Capture the cell that displays the provided text and extract its (x, y) central coordinate. 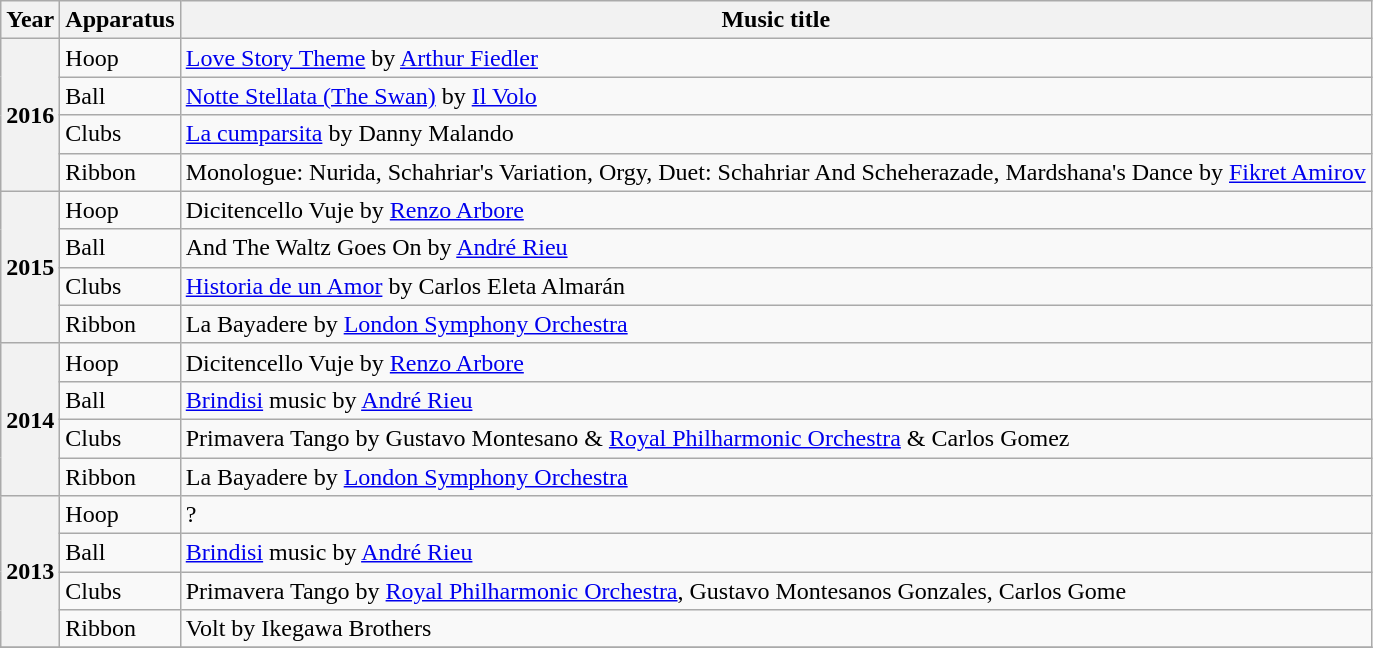
Volt by Ikegawa Brothers (776, 629)
Primavera Tango by Royal Philharmonic Orchestra, Gustavo Montesanos Gonzales, Carlos Gome (776, 591)
Love Story Theme by Arthur Fiedler (776, 58)
Apparatus (120, 20)
2016 (30, 115)
Notte Stellata (The Swan) by Il Volo (776, 96)
La cumparsita by Danny Malando (776, 134)
Monologue: Nurida, Schahriar's Variation, Orgy, Duet: Schahriar And Scheherazade, Mardshana's Dance by Fikret Amirov (776, 172)
Historia de un Amor by Carlos Eleta Almarán (776, 286)
And The Waltz Goes On by André Rieu (776, 248)
Primavera Tango by Gustavo Montesano & Royal Philharmonic Orchestra & Carlos Gomez (776, 438)
Year (30, 20)
Music title (776, 20)
? (776, 515)
2015 (30, 267)
2014 (30, 419)
2013 (30, 572)
